Find where the given text appears and provide that cell's center as (x, y) coordinate. 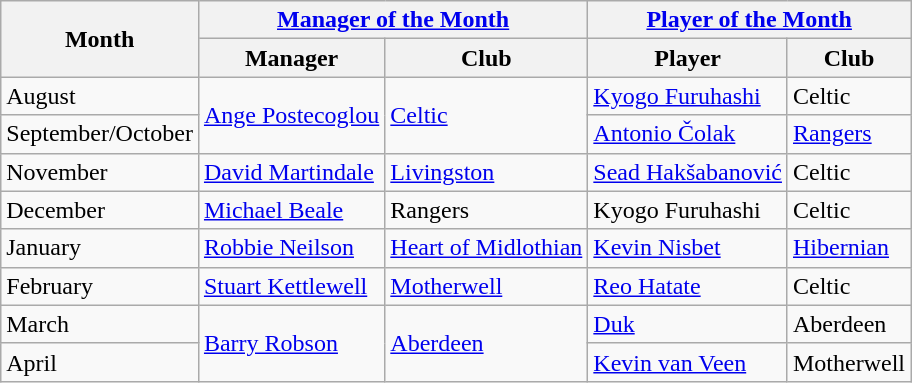
Barry Robson (291, 343)
August (100, 96)
Stuart Kettlewell (291, 286)
January (100, 248)
Michael Beale (291, 210)
November (100, 172)
September/October (100, 134)
April (100, 362)
Hibernian (848, 248)
Livingston (486, 172)
Kevin Nisbet (688, 248)
Player of the Month (750, 20)
Ange Postecoglou (291, 115)
Sead Hakšabanović (688, 172)
December (100, 210)
Kevin van Veen (688, 362)
Month (100, 39)
Robbie Neilson (291, 248)
March (100, 324)
Manager of the Month (392, 20)
Antonio Čolak (688, 134)
Heart of Midlothian (486, 248)
David Martindale (291, 172)
February (100, 286)
Duk (688, 324)
Reo Hatate (688, 286)
Manager (291, 58)
Player (688, 58)
